Locate the cell with the specified text and output its (X, Y) center coordinate. 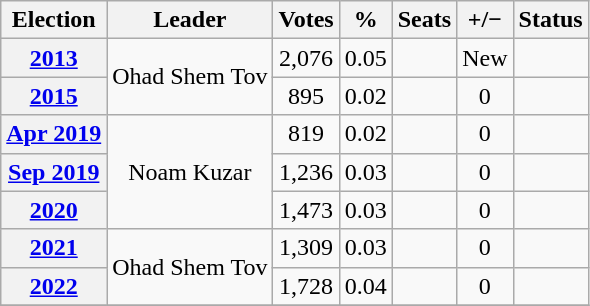
2013 (54, 58)
2020 (54, 210)
Sep 2019 (54, 172)
Leader (190, 20)
% (366, 20)
Seats (424, 20)
2,076 (306, 58)
Noam Kuzar (190, 172)
819 (306, 134)
1,728 (306, 286)
2022 (54, 286)
895 (306, 96)
2015 (54, 96)
2021 (54, 248)
Status (550, 20)
0.04 (366, 286)
1,309 (306, 248)
1,236 (306, 172)
Election (54, 20)
New (485, 58)
Apr 2019 (54, 134)
1,473 (306, 210)
Votes (306, 20)
0.05 (366, 58)
+/− (485, 20)
